Identify which cell holds the provided text, then report its (x, y) central coordinate. 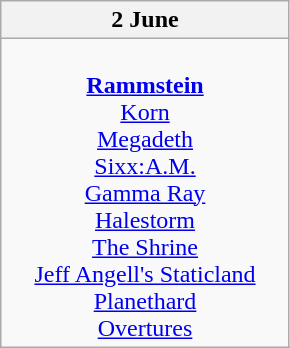
2 June (146, 20)
Rammstein Korn Megadeth Sixx:A.M. Gamma Ray Halestorm The Shrine Jeff Angell's Staticland Planethard Overtures (146, 193)
